Pinpoint the cell where the given text exists, returning its [X, Y] midpoint coordinate. 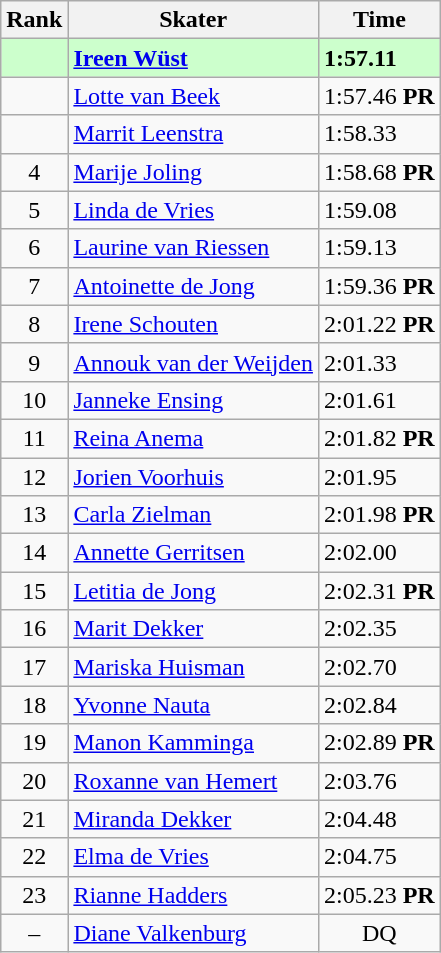
2:01.33 [379, 362]
1:59.08 [379, 210]
Skater [194, 20]
Letitia de Jong [194, 591]
5 [34, 210]
Rank [34, 20]
Marit Dekker [194, 629]
16 [34, 629]
2:05.23 PR [379, 895]
7 [34, 286]
1:57.11 [379, 58]
Irene Schouten [194, 324]
23 [34, 895]
Janneke Ensing [194, 400]
Manon Kamminga [194, 743]
Time [379, 20]
Laurine van Riessen [194, 248]
6 [34, 248]
2:01.61 [379, 400]
2:03.76 [379, 781]
12 [34, 477]
Elma de Vries [194, 857]
Linda de Vries [194, 210]
Annouk van der Weijden [194, 362]
22 [34, 857]
15 [34, 591]
2:01.82 PR [379, 438]
2:01.98 PR [379, 515]
1:59.36 PR [379, 286]
Reina Anema [194, 438]
Annette Gerritsen [194, 553]
2:04.75 [379, 857]
2:02.70 [379, 667]
Ireen Wüst [194, 58]
4 [34, 172]
13 [34, 515]
2:01.22 PR [379, 324]
Marije Joling [194, 172]
Miranda Dekker [194, 819]
Carla Zielman [194, 515]
2:02.35 [379, 629]
14 [34, 553]
Roxanne van Hemert [194, 781]
2:02.89 PR [379, 743]
Diane Valkenburg [194, 933]
1:57.46 PR [379, 96]
– [34, 933]
8 [34, 324]
11 [34, 438]
21 [34, 819]
19 [34, 743]
17 [34, 667]
18 [34, 705]
2:01.95 [379, 477]
Antoinette de Jong [194, 286]
20 [34, 781]
Yvonne Nauta [194, 705]
1:58.33 [379, 134]
2:02.00 [379, 553]
2:02.84 [379, 705]
1:59.13 [379, 248]
2:02.31 PR [379, 591]
10 [34, 400]
2:04.48 [379, 819]
1:58.68 PR [379, 172]
Rianne Hadders [194, 895]
Mariska Huisman [194, 667]
DQ [379, 933]
Jorien Voorhuis [194, 477]
Lotte van Beek [194, 96]
Marrit Leenstra [194, 134]
9 [34, 362]
